Scan for the cell matching the given text and deliver its (X, Y) coordinate at center. 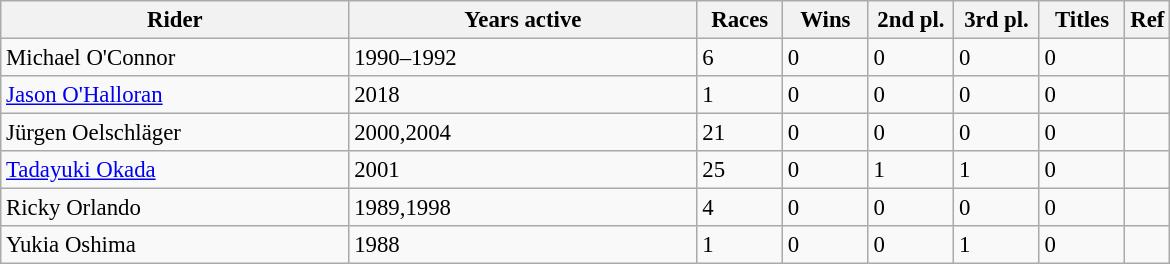
1988 (523, 245)
1989,1998 (523, 208)
2000,2004 (523, 133)
Races (740, 20)
6 (740, 58)
Tadayuki Okada (175, 170)
Years active (523, 20)
3rd pl. (997, 20)
4 (740, 208)
Jürgen Oelschläger (175, 133)
Ref (1148, 20)
Wins (826, 20)
25 (740, 170)
2nd pl. (911, 20)
1990–1992 (523, 58)
21 (740, 133)
Titles (1082, 20)
Michael O'Connor (175, 58)
Rider (175, 20)
Yukia Oshima (175, 245)
Jason O'Halloran (175, 95)
Ricky Orlando (175, 208)
2001 (523, 170)
2018 (523, 95)
